For the text-containing cell, return its midpoint in (x, y) coordinate format. 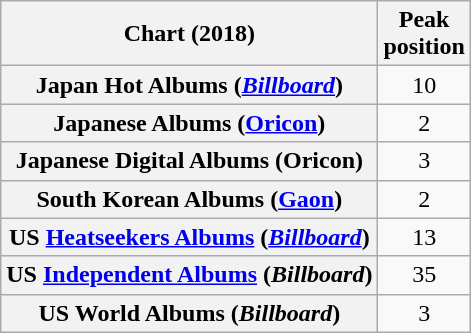
US Heatseekers Albums (Billboard) (190, 237)
US Independent Albums (Billboard) (190, 275)
35 (424, 275)
Japan Hot Albums (Billboard) (190, 85)
South Korean Albums (Gaon) (190, 199)
Japanese Digital Albums (Oricon) (190, 161)
13 (424, 237)
10 (424, 85)
Chart (2018) (190, 34)
US World Albums (Billboard) (190, 313)
Peakposition (424, 34)
Japanese Albums (Oricon) (190, 123)
